Return the [x, y] coordinate for the center point of the cell that contains the specified text.  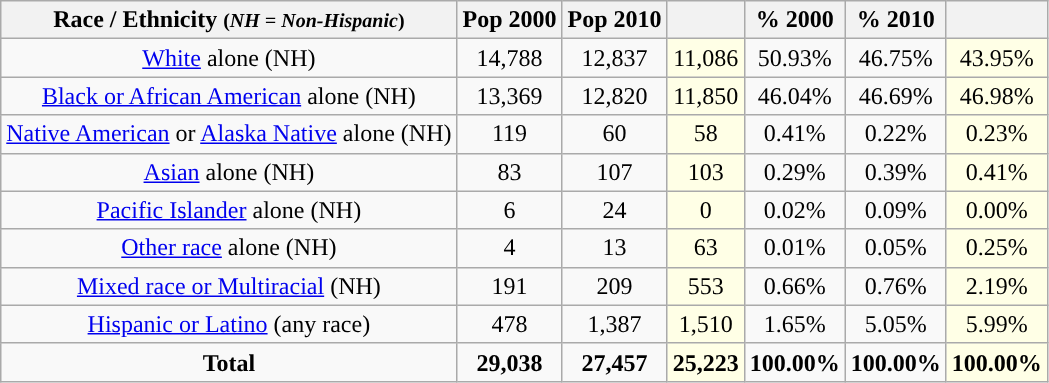
46.98% [996, 96]
5.05% [896, 324]
6 [510, 210]
0.66% [794, 286]
13 [614, 248]
58 [706, 134]
% 2010 [896, 20]
% 2000 [794, 20]
0.29% [794, 172]
119 [510, 134]
13,369 [510, 96]
0 [706, 210]
White alone (NH) [229, 58]
Pop 2000 [510, 20]
1,510 [706, 324]
209 [614, 286]
63 [706, 248]
0.09% [896, 210]
478 [510, 324]
12,820 [614, 96]
Black or African American alone (NH) [229, 96]
50.93% [794, 58]
Mixed race or Multiracial (NH) [229, 286]
11,086 [706, 58]
0.39% [896, 172]
107 [614, 172]
46.75% [896, 58]
4 [510, 248]
27,457 [614, 362]
25,223 [706, 362]
29,038 [510, 362]
0.02% [794, 210]
Pop 2010 [614, 20]
5.99% [996, 324]
191 [510, 286]
46.69% [896, 96]
Race / Ethnicity (NH = Non-Hispanic) [229, 20]
Other race alone (NH) [229, 248]
Hispanic or Latino (any race) [229, 324]
24 [614, 210]
0.01% [794, 248]
0.23% [996, 134]
0.76% [896, 286]
46.04% [794, 96]
0.05% [896, 248]
553 [706, 286]
60 [614, 134]
12,837 [614, 58]
Total [229, 362]
103 [706, 172]
Pacific Islander alone (NH) [229, 210]
0.22% [896, 134]
2.19% [996, 286]
43.95% [996, 58]
Asian alone (NH) [229, 172]
0.25% [996, 248]
83 [510, 172]
0.00% [996, 210]
11,850 [706, 96]
1,387 [614, 324]
1.65% [794, 324]
Native American or Alaska Native alone (NH) [229, 134]
14,788 [510, 58]
